Locate the cell with the specified text and output its [x, y] center coordinate. 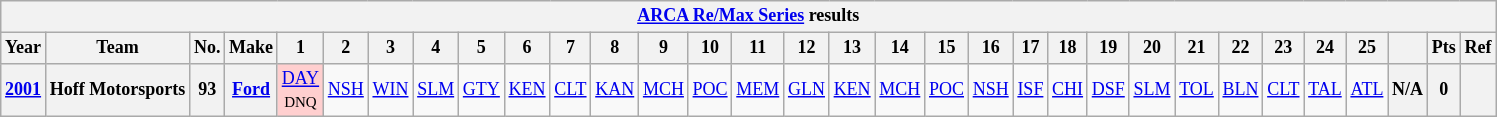
MEM [758, 90]
23 [1284, 48]
Team [117, 48]
9 [664, 48]
4 [436, 48]
TAL [1325, 90]
20 [1152, 48]
Hoff Motorsports [117, 90]
14 [900, 48]
10 [710, 48]
12 [807, 48]
1 [300, 48]
Ref [1478, 48]
DSF [1108, 90]
18 [1068, 48]
8 [615, 48]
13 [852, 48]
N/A [1408, 90]
CHI [1068, 90]
24 [1325, 48]
Make [252, 48]
16 [990, 48]
KAN [615, 90]
GTY [482, 90]
ATL [1367, 90]
Ford [252, 90]
15 [947, 48]
ARCA Re/Max Series results [748, 16]
ISF [1030, 90]
No. [208, 48]
93 [208, 90]
11 [758, 48]
17 [1030, 48]
WIN [390, 90]
21 [1196, 48]
2 [346, 48]
BLN [1240, 90]
3 [390, 48]
6 [527, 48]
19 [1108, 48]
GLN [807, 90]
0 [1444, 90]
TOL [1196, 90]
DAYDNQ [300, 90]
2001 [24, 90]
7 [570, 48]
Year [24, 48]
Pts [1444, 48]
5 [482, 48]
22 [1240, 48]
25 [1367, 48]
